Extract the [X, Y] coordinate from the center of the cell holding the provided text.  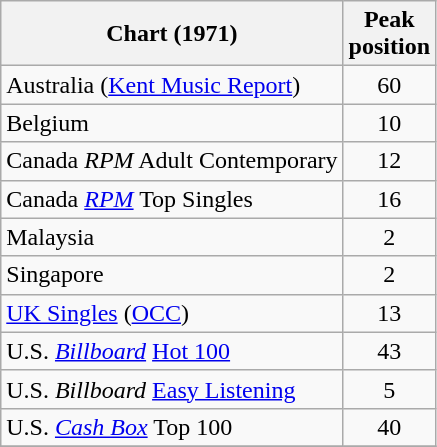
UK Singles (OCC) [172, 313]
13 [389, 313]
5 [389, 389]
Australia (Kent Music Report) [172, 85]
Peakposition [389, 34]
40 [389, 427]
Chart (1971) [172, 34]
10 [389, 123]
Singapore [172, 275]
12 [389, 161]
16 [389, 199]
Canada RPM Adult Contemporary [172, 161]
U.S. Billboard Hot 100 [172, 351]
43 [389, 351]
U.S. Cash Box Top 100 [172, 427]
U.S. Billboard Easy Listening [172, 389]
60 [389, 85]
Malaysia [172, 237]
Canada RPM Top Singles [172, 199]
Belgium [172, 123]
